Identify which cell holds the provided text, then report its [X, Y] central coordinate. 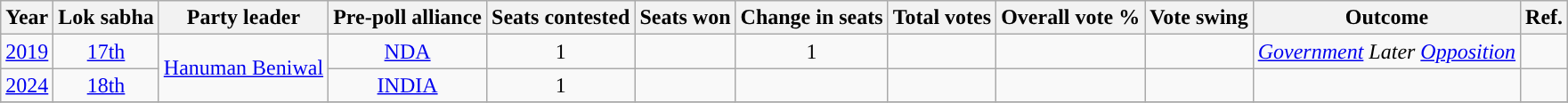
Pre-poll alliance [408, 18]
Seats won [686, 18]
Ref. [1544, 18]
Party leader [243, 18]
17th [106, 51]
2019 [27, 51]
NDA [408, 51]
INDIA [408, 85]
Overall vote % [1070, 18]
Outcome [1386, 18]
Year [27, 18]
18th [106, 85]
Change in seats [812, 18]
Vote swing [1199, 18]
Lok sabha [106, 18]
Hanuman Beniwal [243, 68]
Total votes [942, 18]
Seats contested [561, 18]
Government Later Opposition [1386, 51]
2024 [27, 85]
